Determine the (X, Y) coordinate at the center of the cell enclosing the given text.  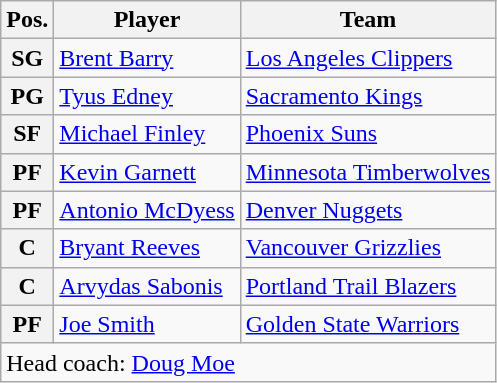
Michael Finley (147, 134)
Antonio McDyess (147, 210)
Sacramento Kings (368, 96)
Kevin Garnett (147, 172)
Portland Trail Blazers (368, 286)
Bryant Reeves (147, 248)
Phoenix Suns (368, 134)
Los Angeles Clippers (368, 58)
SF (28, 134)
Joe Smith (147, 324)
Team (368, 20)
Arvydas Sabonis (147, 286)
SG (28, 58)
Tyus Edney (147, 96)
Golden State Warriors (368, 324)
PG (28, 96)
Minnesota Timberwolves (368, 172)
Denver Nuggets (368, 210)
Brent Barry (147, 58)
Player (147, 20)
Head coach: Doug Moe (248, 362)
Vancouver Grizzlies (368, 248)
Pos. (28, 20)
